Search for the cell housing the specified text and yield its [x, y] center coordinate. 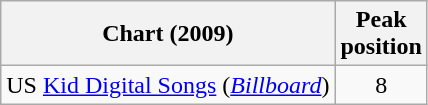
US Kid Digital Songs (Billboard) [168, 85]
8 [381, 85]
Chart (2009) [168, 34]
Peakposition [381, 34]
